Scan for the cell matching the given text and deliver its [X, Y] coordinate at center. 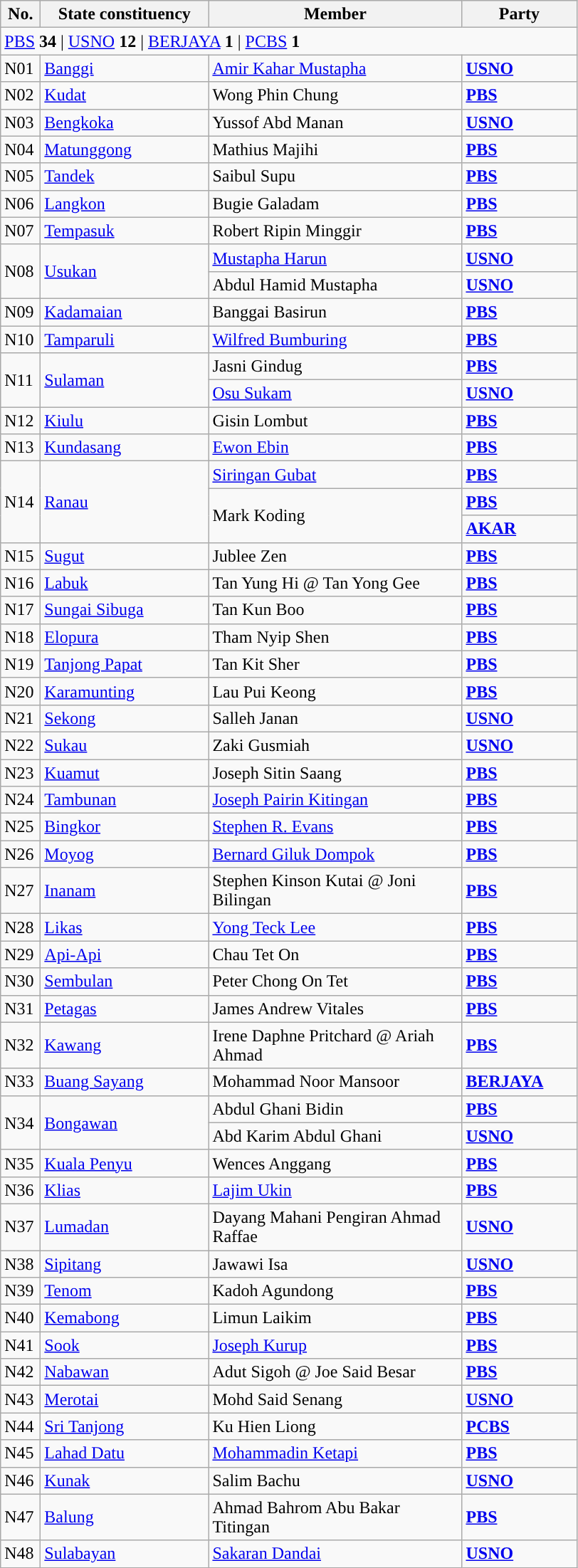
Ranau [125, 502]
Tandek [125, 177]
N34 [21, 1122]
Likas [125, 927]
Sri Tanjong [125, 1426]
N12 [21, 421]
Dayang Mahani Pengiran Ahmad Raffae [335, 1227]
Usukan [125, 271]
Robert Ripin Minggir [335, 231]
BERJAYA [520, 1082]
Sugut [125, 556]
Kundasang [125, 448]
Tham Nyip Shen [335, 637]
Tambunan [125, 800]
N20 [21, 691]
Moyog [125, 854]
Osu Sukam [335, 394]
Tan Yung Hi @ Tan Yong Gee [335, 583]
Member [335, 14]
N24 [21, 800]
Petagas [125, 1009]
N38 [21, 1263]
N29 [21, 954]
Sungai Sibuga [125, 610]
Labuk [125, 583]
Sekong [125, 718]
N45 [21, 1453]
Mustapha Harun [335, 258]
N32 [21, 1045]
N40 [21, 1318]
James Andrew Vitales [335, 1009]
Kunak [125, 1480]
Bernard Giluk Dompok [335, 854]
N07 [21, 231]
N30 [21, 982]
N16 [21, 583]
Kuala Penyu [125, 1163]
Salim Bachu [335, 1480]
N06 [21, 204]
Tempasuk [125, 231]
Kemabong [125, 1318]
Mathius Majihi [335, 149]
N15 [21, 556]
Chau Tet On [335, 954]
Matunggong [125, 149]
Merotai [125, 1399]
N13 [21, 448]
Lumadan [125, 1227]
Elopura [125, 637]
Yong Teck Lee [335, 927]
Saibul Supu [335, 177]
Wences Anggang [335, 1163]
Wilfred Bumburing [335, 340]
N22 [21, 745]
Inanam [125, 891]
N11 [21, 380]
Tanjong Papat [125, 664]
N02 [21, 95]
Lajim Ukin [335, 1190]
N28 [21, 927]
Zaki Gusmiah [335, 745]
N43 [21, 1399]
Abd Karim Abdul Ghani [335, 1136]
N25 [21, 827]
N37 [21, 1227]
N46 [21, 1480]
Sulabayan [125, 1554]
No. [21, 14]
Irene Daphne Pritchard @ Ariah Ahmad [335, 1045]
Bongawan [125, 1122]
N31 [21, 1009]
Banggi [125, 68]
Lau Pui Keong [335, 691]
N14 [21, 502]
Jublee Zen [335, 556]
Mohd Said Senang [335, 1399]
N18 [21, 637]
N05 [21, 177]
Joseph Kurup [335, 1345]
Tan Kit Sher [335, 664]
Buang Sayang [125, 1082]
Mark Koding [335, 515]
N33 [21, 1082]
Sulaman [125, 380]
Abdul Ghani Bidin [335, 1109]
Klias [125, 1190]
Mohammadin Ketapi [335, 1453]
N35 [21, 1163]
N47 [21, 1517]
Stephen R. Evans [335, 827]
Bugie Galadam [335, 204]
Api-Api [125, 954]
Amir Kahar Mustapha [335, 68]
Joseph Pairin Kitingan [335, 800]
Wong Phin Chung [335, 95]
PBS 34 | USNO 12 | BERJAYA 1 | PCBS 1 [289, 41]
N09 [21, 312]
N39 [21, 1291]
Salleh Janan [335, 718]
N03 [21, 122]
State constituency [125, 14]
Kadamaian [125, 312]
N48 [21, 1554]
Sook [125, 1345]
Tenom [125, 1291]
Jasni Gindug [335, 367]
N19 [21, 664]
Lahad Datu [125, 1453]
N36 [21, 1190]
PCBS [520, 1426]
Sipitang [125, 1263]
N04 [21, 149]
Stephen Kinson Kutai @ Joni Bilingan [335, 891]
Tamparuli [125, 340]
Yussof Abd Manan [335, 122]
Peter Chong On Tet [335, 982]
N44 [21, 1426]
N26 [21, 854]
N08 [21, 271]
Bingkor [125, 827]
Sembulan [125, 982]
N21 [21, 718]
Langkon [125, 204]
N23 [21, 772]
Siringan Gubat [335, 475]
Joseph Sitin Saang [335, 772]
Gisin Lombut [335, 421]
N27 [21, 891]
Kiulu [125, 421]
Abdul Hamid Mustapha [335, 285]
N01 [21, 68]
Mohammad Noor Mansoor [335, 1082]
Sakaran Dandai [335, 1554]
Karamunting [125, 691]
Tan Kun Boo [335, 610]
AKAR [520, 529]
N42 [21, 1372]
Ewon Ebin [335, 448]
Ku Hien Liong [335, 1426]
Ahmad Bahrom Abu Bakar Titingan [335, 1517]
N41 [21, 1345]
Nabawan [125, 1372]
N17 [21, 610]
Sukau [125, 745]
Kadoh Agundong [335, 1291]
Jawawi Isa [335, 1263]
Bengkoka [125, 122]
Kudat [125, 95]
N10 [21, 340]
Party [520, 14]
Kawang [125, 1045]
Banggai Basirun [335, 312]
Kuamut [125, 772]
Limun Laikim [335, 1318]
Balung [125, 1517]
Adut Sigoh @ Joe Said Besar [335, 1372]
